Extract the [x, y] coordinate from the center of the cell holding the provided text.  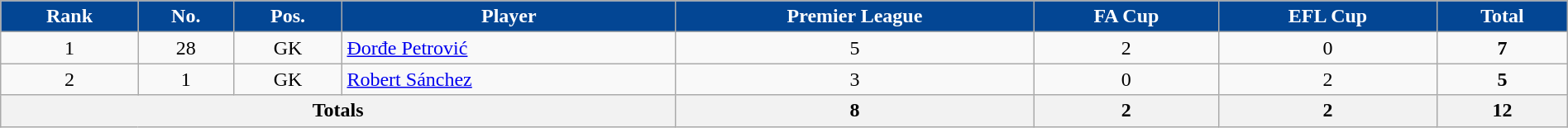
Robert Sánchez [509, 79]
8 [855, 111]
Total [1503, 17]
EFL Cup [1327, 17]
28 [185, 48]
FA Cup [1126, 17]
Player [509, 17]
Totals [338, 111]
No. [185, 17]
Pos. [288, 17]
Premier League [855, 17]
3 [855, 79]
Đorđe Petrović [509, 48]
7 [1503, 48]
Rank [69, 17]
12 [1503, 111]
